Output the (x, y) coordinate of the center of the cell containing the given text.  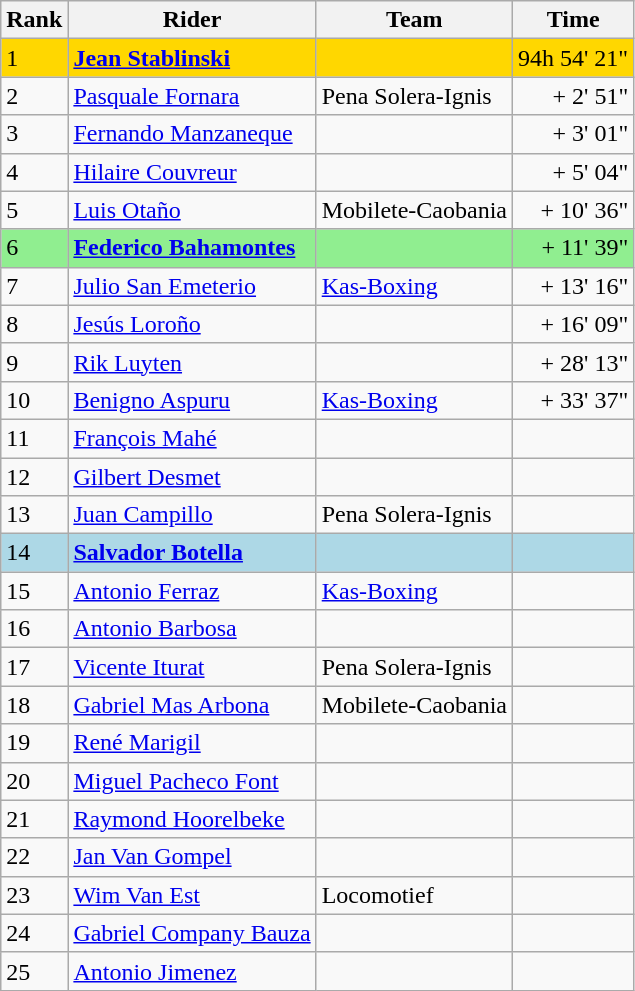
14 (34, 553)
19 (34, 743)
6 (34, 248)
Julio San Emeterio (192, 286)
17 (34, 667)
8 (34, 324)
Antonio Ferraz (192, 591)
Benigno Aspuru (192, 400)
24 (34, 933)
Gabriel Mas Arbona (192, 705)
5 (34, 210)
+ 13' 16" (574, 286)
Time (574, 20)
18 (34, 705)
2 (34, 96)
+ 16' 09" (574, 324)
3 (34, 134)
+ 11' 39" (574, 248)
Locomotief (414, 895)
Luis Otaño (192, 210)
Juan Campillo (192, 515)
Jean Stablinski (192, 58)
Hilaire Couvreur (192, 172)
10 (34, 400)
Antonio Barbosa (192, 629)
René Marigil (192, 743)
Pasquale Fornara (192, 96)
Wim Van Est (192, 895)
12 (34, 477)
Team (414, 20)
7 (34, 286)
15 (34, 591)
Federico Bahamontes (192, 248)
Gilbert Desmet (192, 477)
16 (34, 629)
22 (34, 857)
4 (34, 172)
Fernando Manzaneque (192, 134)
Vicente Iturat (192, 667)
21 (34, 819)
Salvador Botella (192, 553)
+ 2' 51" (574, 96)
Jesús Loroño (192, 324)
20 (34, 781)
9 (34, 362)
23 (34, 895)
Rik Luyten (192, 362)
Antonio Jimenez (192, 971)
Miguel Pacheco Font (192, 781)
+ 3' 01" (574, 134)
Raymond Hoorelbeke (192, 819)
François Mahé (192, 438)
94h 54' 21" (574, 58)
11 (34, 438)
13 (34, 515)
+ 5' 04" (574, 172)
1 (34, 58)
+ 10' 36" (574, 210)
Rider (192, 20)
+ 28' 13" (574, 362)
Gabriel Company Bauza (192, 933)
Jan Van Gompel (192, 857)
25 (34, 971)
Rank (34, 20)
+ 33' 37" (574, 400)
